Scan for the cell matching the given text and deliver its [x, y] coordinate at center. 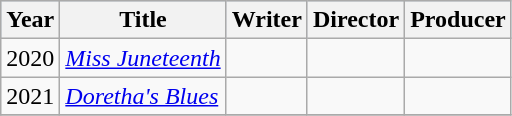
Year [30, 20]
Doretha's Blues [143, 96]
Writer [266, 20]
2020 [30, 58]
Producer [458, 20]
2021 [30, 96]
Title [143, 20]
Director [356, 20]
Miss Juneteenth [143, 58]
